Output the [x, y] coordinate of the center of the cell containing the given text.  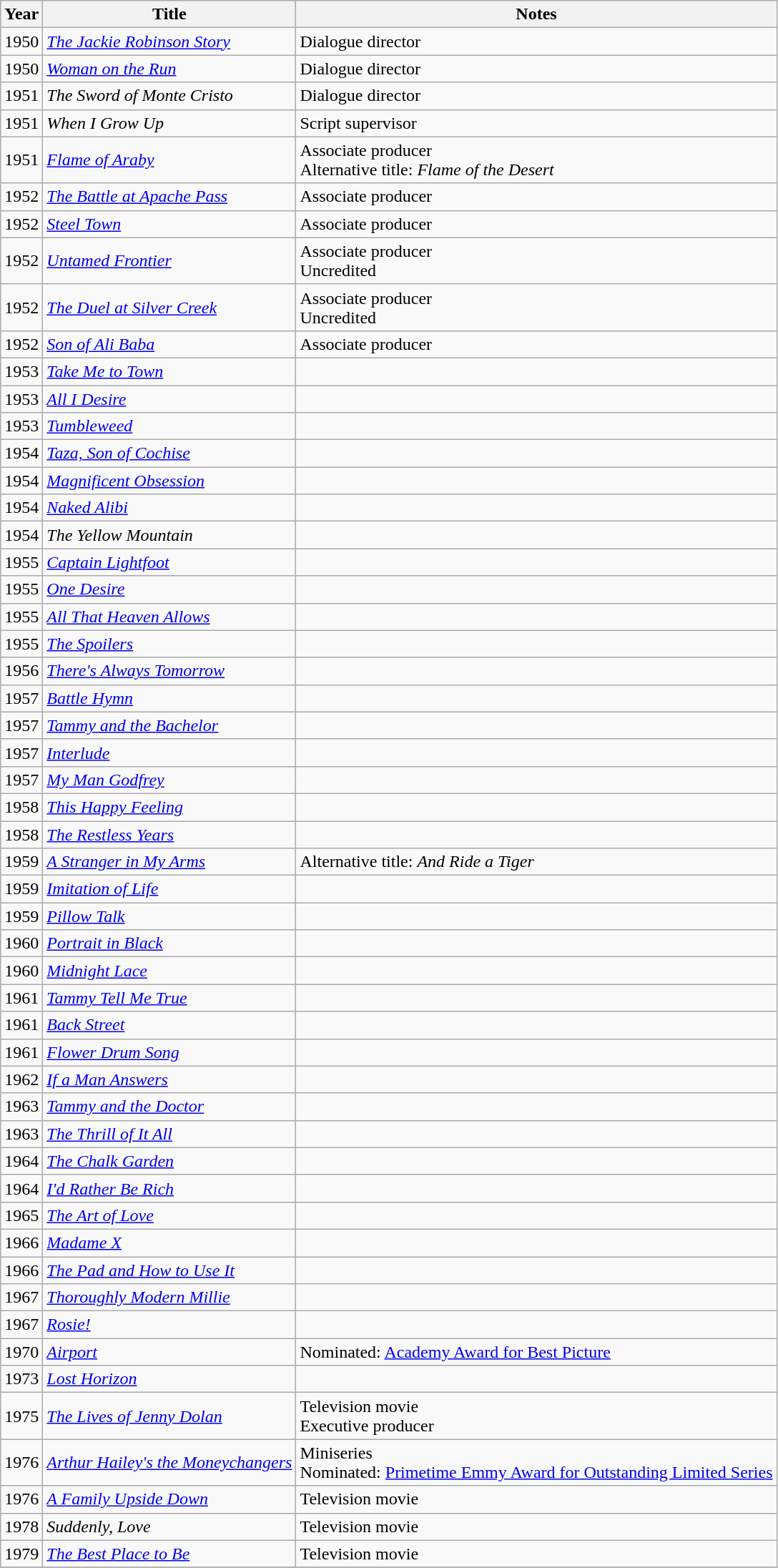
Tammy and the Doctor [169, 1107]
The Chalk Garden [169, 1161]
Madame X [169, 1243]
The Spoilers [169, 644]
The Lives of Jenny Dolan [169, 1416]
Imitation of Life [169, 889]
Associate producerAlternative title: Flame of the Desert [536, 160]
Tammy and the Bachelor [169, 725]
Television movieExecutive producer [536, 1416]
One Desire [169, 589]
Flower Drum Song [169, 1052]
Thoroughly Modern Millie [169, 1298]
1978 [21, 1527]
There's Always Tomorrow [169, 671]
Back Street [169, 1025]
A Stranger in My Arms [169, 862]
1962 [21, 1079]
Battle Hymn [169, 698]
Lost Horizon [169, 1379]
The Pad and How to Use It [169, 1270]
The Jackie Robinson Story [169, 41]
1970 [21, 1352]
Year [21, 14]
Script supervisor [536, 123]
Untamed Frontier [169, 260]
Magnificent Obsession [169, 481]
Woman on the Run [169, 69]
Son of Ali Baba [169, 344]
Take Me to Town [169, 371]
The Restless Years [169, 835]
A Family Upside Down [169, 1499]
All I Desire [169, 398]
The Thrill of It All [169, 1134]
1975 [21, 1416]
1973 [21, 1379]
All That Heaven Allows [169, 617]
Title [169, 14]
If a Man Answers [169, 1079]
This Happy Feeling [169, 807]
My Man Godfrey [169, 780]
Captain Lightfoot [169, 562]
Tammy Tell Me True [169, 998]
Airport [169, 1352]
MiniseriesNominated: Primetime Emmy Award for Outstanding Limited Series [536, 1462]
Naked Alibi [169, 508]
The Yellow Mountain [169, 535]
Interlude [169, 753]
Suddenly, Love [169, 1527]
Nominated: Academy Award for Best Picture [536, 1352]
Flame of Araby [169, 160]
Rosie! [169, 1325]
I'd Rather Be Rich [169, 1188]
Portrait in Black [169, 944]
Notes [536, 14]
1956 [21, 671]
Taza, Son of Cochise [169, 454]
Pillow Talk [169, 916]
1979 [21, 1554]
The Duel at Silver Creek [169, 308]
Alternative title: And Ride a Tiger [536, 862]
Midnight Lace [169, 971]
Tumbleweed [169, 426]
Steel Town [169, 224]
When I Grow Up [169, 123]
1965 [21, 1215]
The Battle at Apache Pass [169, 197]
The Sword of Monte Cristo [169, 96]
The Art of Love [169, 1215]
The Best Place to Be [169, 1554]
Arthur Hailey's the Moneychangers [169, 1462]
